Determine the [x, y] coordinate at the center of the cell enclosing the given text.  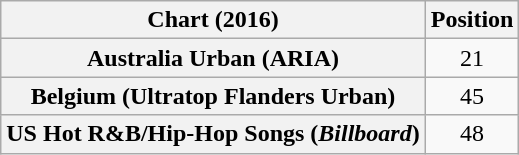
Belgium (Ultratop Flanders Urban) [213, 96]
45 [472, 96]
Chart (2016) [213, 20]
US Hot R&B/Hip-Hop Songs (Billboard) [213, 134]
Position [472, 20]
21 [472, 58]
48 [472, 134]
Australia Urban (ARIA) [213, 58]
